Extract the [x, y] coordinate from the center of the cell holding the provided text.  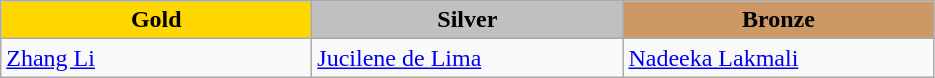
Jucilene de Lima [468, 58]
Silver [468, 20]
Gold [156, 20]
Zhang Li [156, 58]
Bronze [778, 20]
Nadeeka Lakmali [778, 58]
